From the cell containing the given text, extract its center point as [X, Y] coordinate. 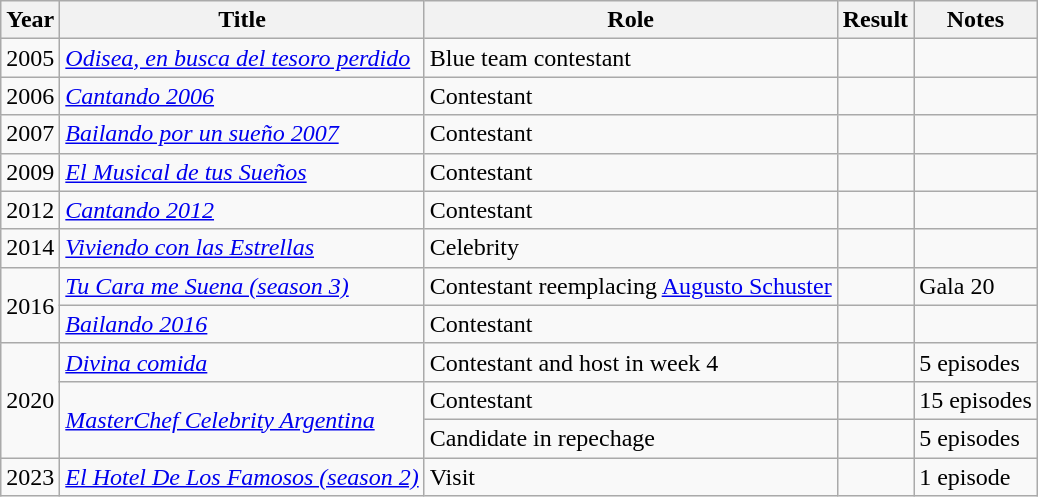
Result [875, 20]
Divina comida [242, 362]
Odisea, en busca del tesoro perdido [242, 58]
2009 [30, 172]
Gala 20 [976, 286]
2005 [30, 58]
1 episode [976, 477]
Celebrity [630, 248]
2014 [30, 248]
Year [30, 20]
Cantando 2012 [242, 210]
El Hotel De Los Famosos (season 2) [242, 477]
Blue team contestant [630, 58]
2016 [30, 305]
Contestant and host in week 4 [630, 362]
Role [630, 20]
Contestant reemplacing Augusto Schuster [630, 286]
2020 [30, 400]
Tu Cara me Suena (season 3) [242, 286]
2023 [30, 477]
Notes [976, 20]
15 episodes [976, 400]
Title [242, 20]
Viviendo con las Estrellas [242, 248]
2007 [30, 134]
Bailando por un sueño 2007 [242, 134]
Cantando 2006 [242, 96]
Candidate in repechage [630, 438]
2006 [30, 96]
Bailando 2016 [242, 324]
El Musical de tus Sueños [242, 172]
MasterChef Celebrity Argentina [242, 419]
Visit [630, 477]
2012 [30, 210]
